Provide the [X, Y] coordinate of the cell's center where the given text is located.  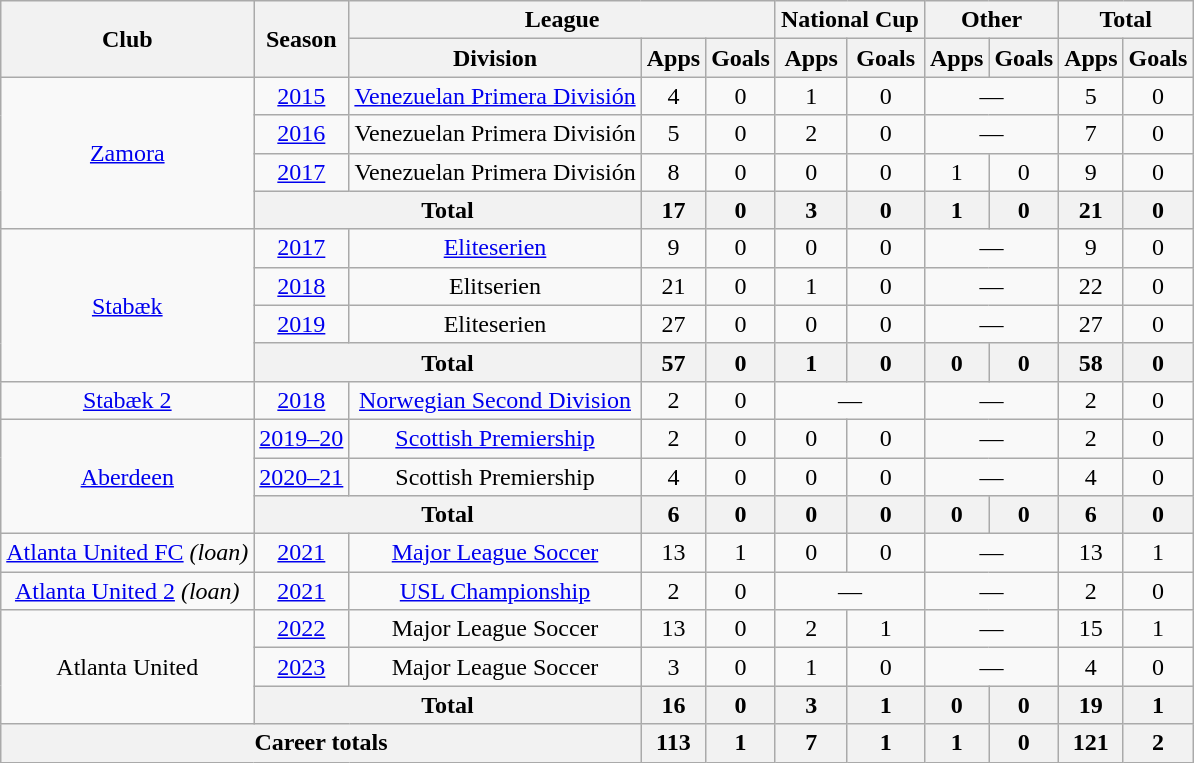
National Cup [850, 20]
19 [1091, 705]
Season [302, 39]
113 [673, 743]
2022 [302, 629]
121 [1091, 743]
Division [495, 58]
Atlanta United FC (loan) [128, 553]
USL Championship [495, 591]
2016 [302, 134]
17 [673, 210]
Aberdeen [128, 476]
Atlanta United [128, 667]
8 [673, 172]
2015 [302, 96]
2023 [302, 667]
Other [991, 20]
16 [673, 705]
Elitserien [495, 286]
22 [1091, 286]
Stabæk [128, 305]
Club [128, 39]
Norwegian Second Division [495, 400]
Career totals [321, 743]
Atlanta United 2 (loan) [128, 591]
Stabæk 2 [128, 400]
58 [1091, 362]
League [562, 20]
57 [673, 362]
2019–20 [302, 438]
2020–21 [302, 477]
2019 [302, 324]
Zamora [128, 153]
15 [1091, 629]
